Provide the (x, y) coordinate of the cell's center where the given text is located.  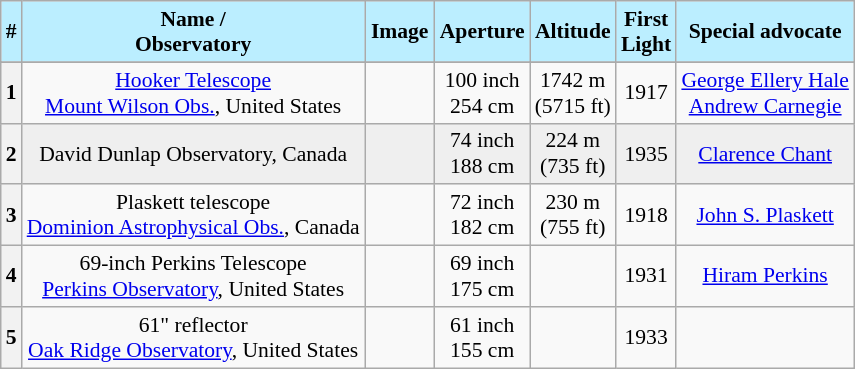
1931 (646, 276)
1917 (646, 92)
1935 (646, 154)
61 inch 155 cm (482, 338)
Clarence Chant (765, 154)
Special advocate (765, 32)
69-inch Perkins TelescopePerkins Observatory, United States (194, 276)
Image (400, 32)
Altitude (573, 32)
# (12, 32)
Name / Observatory (194, 32)
5 (12, 338)
John S. Plaskett (765, 216)
First Light (646, 32)
1918 (646, 216)
1 (12, 92)
David Dunlap Observatory, Canada (194, 154)
Plaskett telescope Dominion Astrophysical Obs., Canada (194, 216)
Aperture (482, 32)
61" reflectorOak Ridge Observatory, United States (194, 338)
1742 m (5715 ft) (573, 92)
Hiram Perkins (765, 276)
100 inch 254 cm (482, 92)
224 m (735 ft) (573, 154)
George Ellery Hale Andrew Carnegie (765, 92)
72 inch 182 cm (482, 216)
69 inch 175 cm (482, 276)
4 (12, 276)
230 m (755 ft) (573, 216)
2 (12, 154)
74 inch 188 cm (482, 154)
3 (12, 216)
Hooker Telescope Mount Wilson Obs., United States (194, 92)
1933 (646, 338)
